Detect which cell encompasses the target text, then output its [x, y] center coordinate. 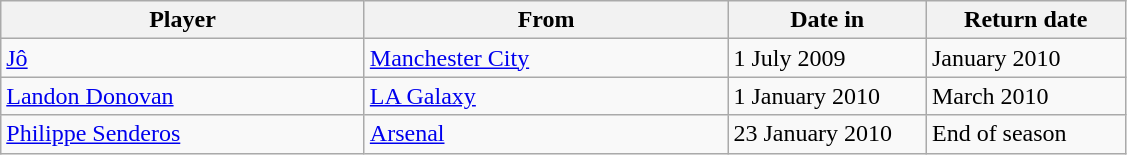
January 2010 [1026, 58]
Landon Donovan [183, 96]
Player [183, 20]
LA Galaxy [546, 96]
Return date [1026, 20]
From [546, 20]
Philippe Senderos [183, 134]
Jô [183, 58]
Arsenal [546, 134]
1 January 2010 [828, 96]
End of season [1026, 134]
March 2010 [1026, 96]
Date in [828, 20]
23 January 2010 [828, 134]
1 July 2009 [828, 58]
Manchester City [546, 58]
